Return (x, y) of the center of cell containing provided text 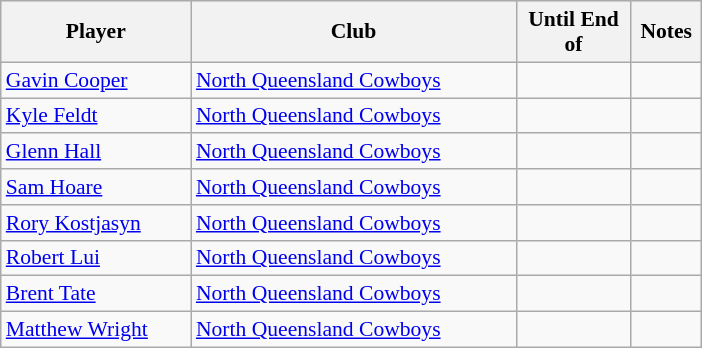
Glenn Hall (96, 152)
Club (354, 32)
Matthew Wright (96, 330)
Rory Kostjasyn (96, 223)
Kyle Feldt (96, 116)
Brent Tate (96, 294)
Player (96, 32)
Until End of (574, 32)
Sam Hoare (96, 187)
Gavin Cooper (96, 80)
Notes (666, 32)
Robert Lui (96, 258)
